Locate the cell with the specified text and output its (x, y) center coordinate. 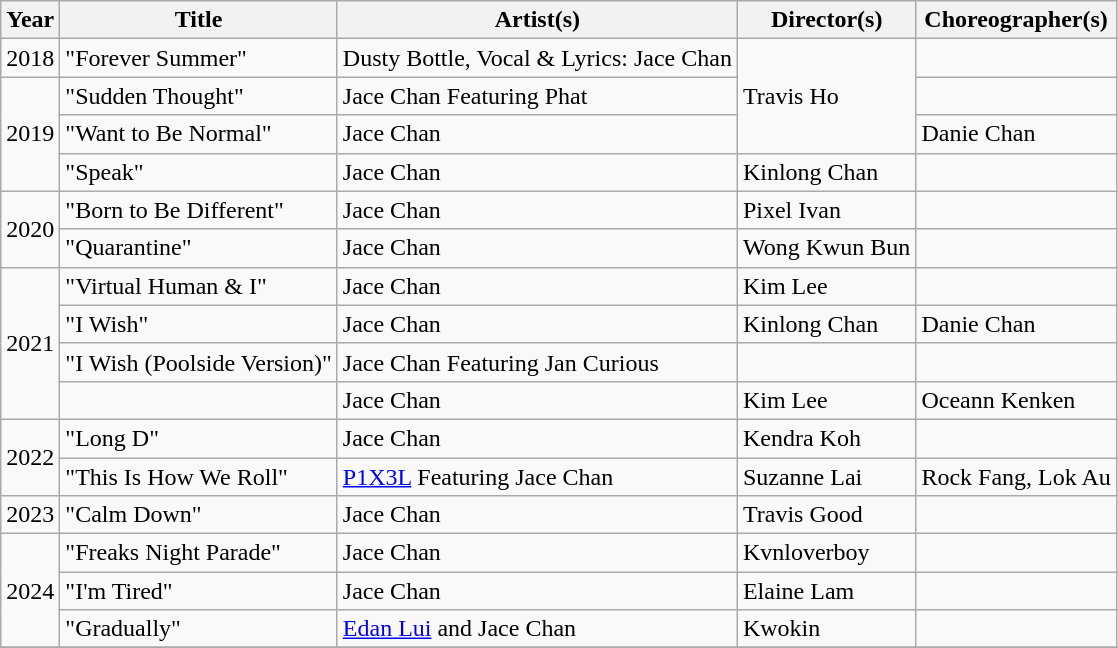
Oceann Kenken (1016, 400)
"Sudden Thought" (198, 96)
Title (198, 20)
Kendra Koh (826, 438)
"Want to Be Normal" (198, 134)
Dusty Bottle, Vocal & Lyrics: Jace Chan (537, 58)
"Freaks Night Parade" (198, 553)
"Gradually" (198, 629)
Wong Kwun Bun (826, 248)
Travis Ho (826, 96)
Year (30, 20)
Artist(s) (537, 20)
"I Wish" (198, 324)
2022 (30, 457)
2019 (30, 134)
2018 (30, 58)
2020 (30, 229)
Rock Fang, Lok Au (1016, 477)
"I'm Tired" (198, 591)
"Quarantine" (198, 248)
Travis Good (826, 515)
Choreographer(s) (1016, 20)
"Born to Be Different" (198, 210)
"Calm Down" (198, 515)
Jace Chan Featuring Phat (537, 96)
2024 (30, 591)
2021 (30, 343)
"Long D" (198, 438)
"Virtual Human & I" (198, 286)
"Speak" (198, 172)
Jace Chan Featuring Jan Curious (537, 362)
2023 (30, 515)
Kwokin (826, 629)
Suzanne Lai (826, 477)
Edan Lui and Jace Chan (537, 629)
Elaine Lam (826, 591)
"This Is How We Roll" (198, 477)
"Forever Summer" (198, 58)
Director(s) (826, 20)
Pixel Ivan (826, 210)
"I Wish (Poolside Version)" (198, 362)
Kvnloverboy (826, 553)
P1X3L Featuring Jace Chan (537, 477)
